Return [x, y] of the center of cell containing provided text 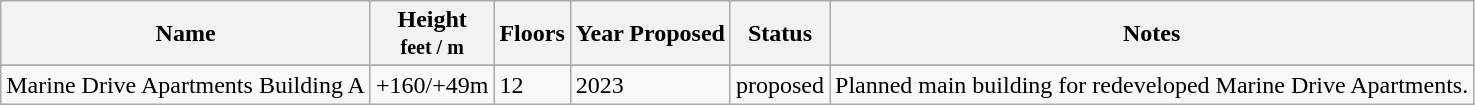
Name [186, 34]
Status [780, 34]
Heightfeet / m [432, 34]
Floors [532, 34]
Planned main building for redeveloped Marine Drive Apartments. [1152, 85]
proposed [780, 85]
2023 [650, 85]
Year Proposed [650, 34]
+160/+49m [432, 85]
Marine Drive Apartments Building A [186, 85]
12 [532, 85]
Notes [1152, 34]
